Scan for the cell matching the given text and deliver its [x, y] coordinate at center. 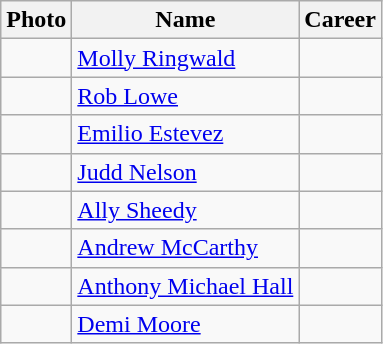
Judd Nelson [186, 172]
Photo [36, 20]
Emilio Estevez [186, 134]
Anthony Michael Hall [186, 286]
Rob Lowe [186, 96]
Demi Moore [186, 324]
Ally Sheedy [186, 210]
Andrew McCarthy [186, 248]
Molly Ringwald [186, 58]
Name [186, 20]
Career [340, 20]
